For the text-containing cell, return its midpoint in [X, Y] coordinate format. 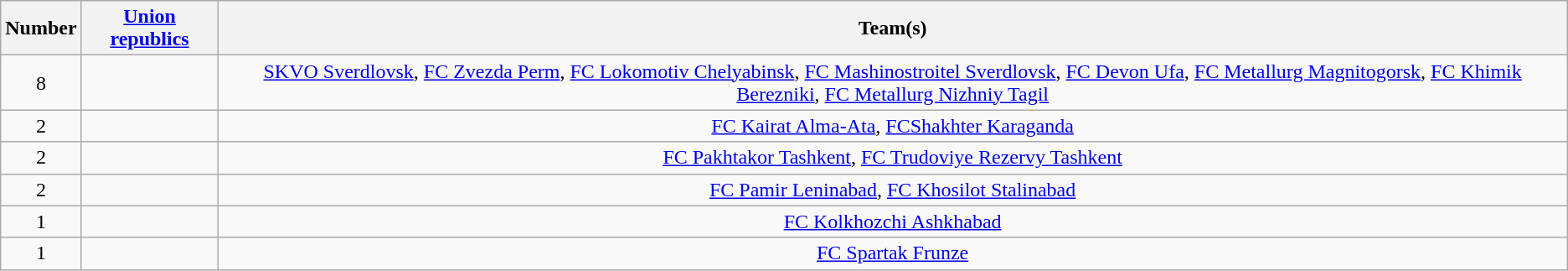
Number [41, 29]
FC Pakhtakor Tashkent, FC Trudoviye Rezervy Tashkent [893, 158]
Union republics [149, 29]
FC Kolkhozchi Ashkhabad [893, 221]
FC Spartak Frunze [893, 253]
8 [41, 82]
FC Pamir Leninabad, FC Khosilot Stalinabad [893, 190]
FC Kairat Alma-Ata, FCShakhter Karaganda [893, 126]
Team(s) [893, 29]
